Return (X, Y) of the center of cell containing provided text 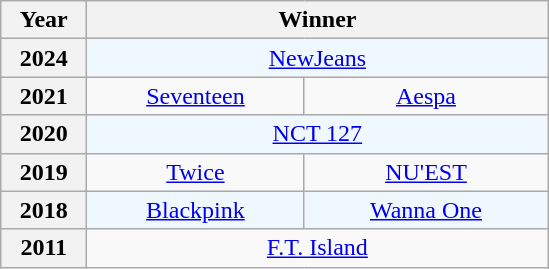
Winner (318, 20)
2024 (44, 58)
Seventeen (196, 96)
F.T. Island (318, 248)
2021 (44, 96)
2011 (44, 248)
Year (44, 20)
NewJeans (318, 58)
Aespa (426, 96)
NU'EST (426, 172)
NCT 127 (318, 134)
Twice (196, 172)
2020 (44, 134)
Blackpink (196, 210)
Wanna One (426, 210)
2019 (44, 172)
2018 (44, 210)
